Return (X, Y) of the center of cell containing provided text 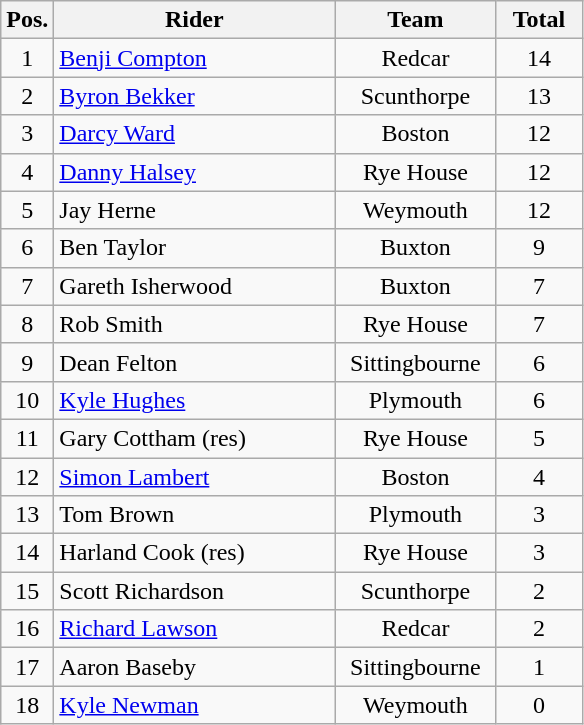
Darcy Ward (194, 134)
Danny Halsey (194, 172)
Gareth Isherwood (194, 286)
0 (539, 705)
Total (539, 20)
Pos. (28, 20)
Tom Brown (194, 515)
18 (28, 705)
Ben Taylor (194, 248)
Harland Cook (res) (194, 553)
Dean Felton (194, 362)
Jay Herne (194, 210)
15 (28, 591)
Aaron Baseby (194, 667)
Rider (194, 20)
10 (28, 400)
17 (28, 667)
16 (28, 629)
Benji Compton (194, 58)
Scott Richardson (194, 591)
11 (28, 438)
Kyle Hughes (194, 400)
Simon Lambert (194, 477)
Byron Bekker (194, 96)
Gary Cottham (res) (194, 438)
Kyle Newman (194, 705)
Rob Smith (194, 324)
Richard Lawson (194, 629)
Team (416, 20)
8 (28, 324)
